For the text-containing cell, return its midpoint in [x, y] coordinate format. 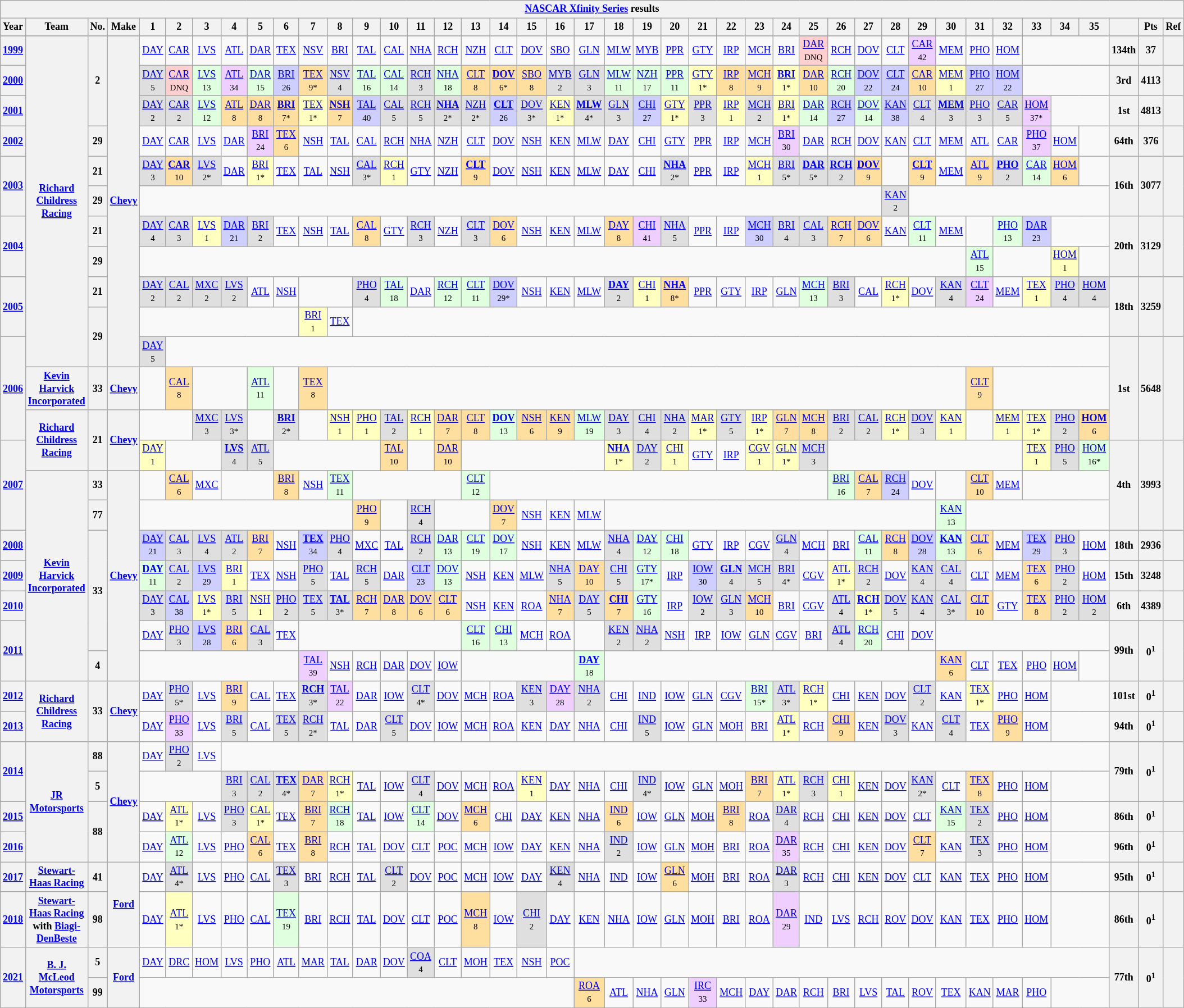
2003 [13, 186]
2001 [13, 111]
37 [1151, 51]
IND6 [619, 817]
CAL1* [261, 817]
2018 [13, 920]
CHI4 [647, 425]
BRI6 [234, 636]
PHO37 [1037, 141]
Make [124, 27]
14 [503, 27]
4th [1124, 485]
CHI18 [675, 545]
10 [394, 27]
CLT19 [476, 545]
2016 [13, 847]
HOM37* [1037, 111]
KEN4 [560, 877]
ATL2 [234, 545]
BRI16 [841, 485]
2000 [13, 81]
TEX9* [313, 81]
15th [1124, 576]
KAN2 [895, 201]
DOV14 [868, 111]
LVS1* [207, 606]
Stewart-Haas Racing with Biagi-DenBeste [56, 920]
22 [731, 27]
MEM3 [951, 111]
MCH9 [759, 81]
ATL4* [179, 877]
GTY16 [647, 606]
CAR14 [1037, 171]
MCH3 [813, 455]
LVS2 [234, 291]
LVS28 [207, 636]
DAY21 [153, 545]
DRC [179, 963]
SBO [560, 51]
7 [313, 27]
CAL11 [868, 545]
ATL12 [179, 847]
CLT5 [394, 726]
MXC3 [207, 425]
GTY17* [647, 576]
TAL39 [313, 666]
13 [476, 27]
NSH6 [531, 425]
5648 [1151, 389]
TAL2 [394, 425]
Team [56, 27]
CAL5 [394, 111]
PHO13 [1008, 231]
DAY11 [153, 576]
RCH27 [841, 111]
CHI2 [531, 920]
2002 [13, 141]
Stewart-Haas Racing [56, 877]
TEX34 [313, 545]
2012 [13, 696]
BRI4 [786, 231]
CHI13 [503, 636]
LVS3* [234, 425]
HOM2 [1094, 606]
IRP8 [731, 81]
MCH1 [759, 171]
PHO33 [179, 726]
4113 [1151, 81]
TEX19 [286, 920]
MXC2 [207, 291]
2015 [13, 817]
1999 [13, 51]
TAL16 [367, 81]
KEN9 [560, 425]
CAL38 [179, 606]
ATL15 [980, 262]
NHA18 [448, 81]
PHO1 [367, 425]
18 [619, 27]
6 [286, 27]
RCH2* [313, 726]
CLT7 [922, 847]
41 [98, 877]
RCH24 [895, 485]
19 [647, 27]
KEN3 [531, 696]
2017 [13, 877]
TAL18 [394, 291]
15 [531, 27]
35 [1094, 27]
BRI4* [786, 576]
9 [367, 27]
GLN7 [786, 425]
PPR3 [703, 111]
98 [98, 920]
DAY18 [589, 666]
CGV1 [759, 455]
DAY8 [619, 231]
NSV4 [340, 81]
TAL10 [394, 455]
2021 [13, 977]
CAR3 [179, 231]
HOM4 [1094, 291]
64th [1124, 141]
MCH2 [759, 111]
KAN6 [951, 666]
GTY5 [731, 425]
DAR23 [1037, 231]
DAY1 [153, 455]
79th [1124, 772]
2936 [1151, 545]
DOV9 [868, 171]
IND5 [647, 726]
IOW30 [703, 576]
NHA8* [675, 291]
LVS12 [207, 111]
CHI27 [647, 111]
KAN15 [951, 817]
2006 [13, 389]
2008 [13, 545]
LVS13 [207, 81]
94th [1124, 726]
CHI41 [647, 231]
CAL4 [951, 576]
NSH7 [340, 111]
DOV29* [503, 291]
17 [589, 27]
32 [1008, 27]
MCH5 [759, 576]
3077 [1151, 186]
BRI2* [286, 425]
30 [951, 27]
DARDNQ [813, 51]
DOV3* [531, 111]
3248 [1151, 576]
11 [421, 27]
RCH4 [421, 516]
DAR15 [261, 81]
12 [448, 27]
KAN38 [895, 111]
NASCAR Xfinity Series results [592, 9]
CLT12 [476, 485]
PPR11 [675, 81]
NHA1* [619, 455]
ATL3* [786, 696]
MCH13 [813, 291]
RCH8 [895, 545]
PHO27 [980, 81]
RCH18 [340, 817]
ATL9 [980, 171]
LVS1 [207, 231]
3993 [1151, 485]
HOM22 [1008, 81]
99 [98, 993]
Year [13, 27]
IND4* [647, 787]
CLT23 [421, 576]
MYB [647, 51]
TEX2 [980, 817]
DAR21 [234, 231]
BRI9 [234, 696]
BRI7* [286, 111]
DAR35 [786, 847]
6th [1124, 606]
Pts [1151, 27]
SBO8 [531, 81]
BRI24 [261, 141]
DOV5 [895, 606]
ATL8 [234, 111]
DOV22 [868, 81]
Ref [1173, 27]
NHA7 [560, 606]
DOV6* [503, 81]
134th [1124, 51]
KEN2 [619, 636]
16 [560, 27]
2013 [13, 726]
2010 [13, 606]
NZH17 [647, 81]
NZH2* [476, 111]
LVS2* [207, 171]
31 [980, 27]
NHA4 [619, 545]
2009 [13, 576]
77th [1124, 977]
34 [1065, 27]
CLT14 [421, 817]
20 [675, 27]
DAR29 [786, 920]
ATL11 [261, 388]
3129 [1151, 246]
CLT16 [476, 636]
GLN6 [675, 877]
CHI5 [619, 576]
CHI9 [841, 726]
MYB2 [560, 81]
26 [841, 27]
DOV7 [503, 516]
RCH3* [313, 696]
PHO5* [179, 696]
2005 [13, 307]
MCH30 [759, 231]
2007 [13, 485]
25 [813, 27]
No. [98, 27]
IND2 [619, 847]
4813 [1151, 111]
TEX29 [1037, 545]
KAN2* [922, 787]
KEN1* [560, 111]
77 [98, 516]
376 [1151, 141]
99th [1124, 650]
TAL40 [367, 111]
MLW11 [619, 81]
MLW4* [589, 111]
TAL3* [340, 606]
DAR4 [786, 817]
JR Motorsports [56, 802]
IRP1 [731, 111]
ATL5 [261, 455]
2011 [13, 650]
CAL7 [868, 485]
CLT26 [503, 111]
DAY10 [589, 576]
DAR14 [813, 111]
IRC33 [703, 993]
HOM1 [1065, 262]
CAR2 [179, 111]
DOV28 [922, 545]
CLT4* [421, 696]
LVS29 [207, 576]
NSV [313, 51]
CAR42 [922, 51]
CARDNQ [179, 81]
101st [1124, 696]
23 [759, 27]
TAL22 [340, 696]
CAL14 [394, 81]
95th [1124, 877]
CAR5 [1008, 111]
DAR13 [448, 545]
IRP1* [759, 425]
1 [153, 27]
CHI7 [619, 606]
GLN1* [786, 455]
MAR1* [703, 425]
DOV17 [503, 545]
ROA6 [589, 993]
2014 [13, 772]
96th [1124, 847]
3259 [1151, 307]
DAR5* [813, 171]
RCH12 [448, 291]
TEX4* [286, 787]
27 [868, 27]
BRI30 [786, 141]
BRI5* [786, 171]
16th [1124, 186]
BRI26 [286, 81]
MCH10 [759, 606]
DAY28 [560, 696]
DAY12 [647, 545]
28 [895, 27]
CLT3 [476, 231]
MCH6 [476, 817]
20th [1124, 246]
B. J. McLeod Motorsports [56, 977]
KAN1 [951, 425]
3rd [1124, 81]
TEX11 [340, 485]
24 [786, 27]
COA4 [421, 963]
2004 [13, 246]
DAY4 [153, 231]
3 [207, 27]
4389 [1151, 606]
8 [340, 27]
BRI15* [759, 696]
KEN1 [531, 787]
ATL34 [234, 81]
HOM16* [1094, 455]
DAR3 [786, 877]
MLW19 [589, 425]
IOW2 [703, 606]
